Provide the (X, Y) coordinate of the cell's center where the given text is located.  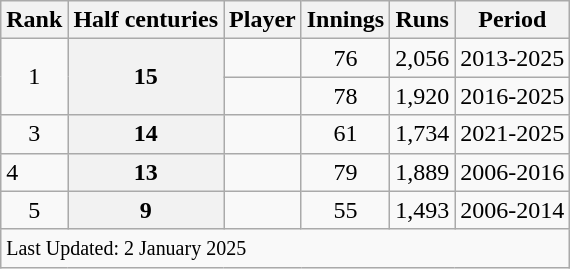
4 (34, 172)
Period (512, 20)
79 (345, 172)
78 (345, 96)
13 (146, 172)
1,493 (422, 210)
2013-2025 (512, 58)
Last Updated: 2 January 2025 (286, 248)
3 (34, 134)
5 (34, 210)
1,734 (422, 134)
76 (345, 58)
55 (345, 210)
2006-2016 (512, 172)
1,920 (422, 96)
Half centuries (146, 20)
2006-2014 (512, 210)
1 (34, 77)
61 (345, 134)
2016-2025 (512, 96)
Innings (345, 20)
9 (146, 210)
Player (263, 20)
14 (146, 134)
Rank (34, 20)
2021-2025 (512, 134)
Runs (422, 20)
2,056 (422, 58)
1,889 (422, 172)
15 (146, 77)
